Find where the given text appears and provide that cell's center as [x, y] coordinate. 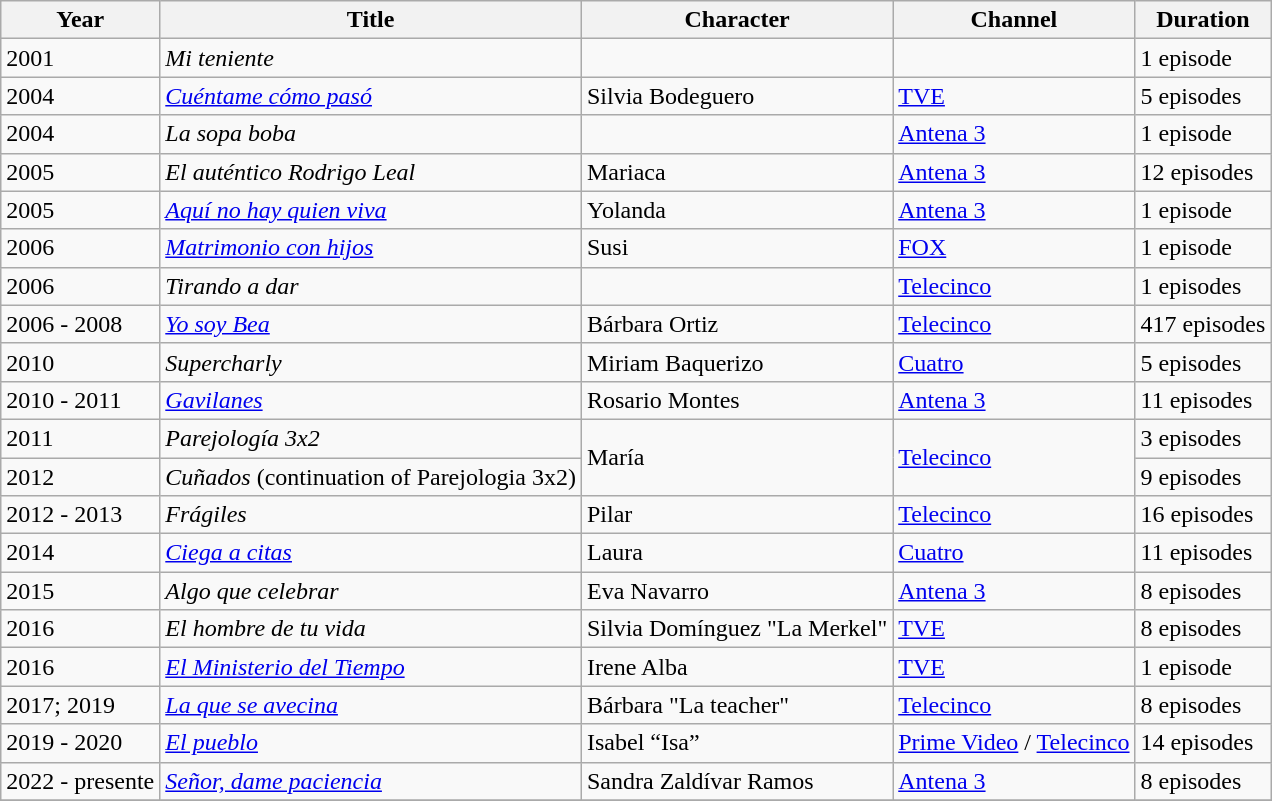
2022 - presente [80, 781]
Character [736, 20]
Isabel “Isa” [736, 743]
1 episodes [1203, 286]
2017; 2019 [80, 705]
2012 - 2013 [80, 515]
El hombre de tu vida [371, 629]
La sopa boba [371, 134]
2010 - 2011 [80, 400]
Aquí no hay quien viva [371, 210]
Algo que celebrar [371, 591]
12 episodes [1203, 172]
Prime Video / Telecinco [1014, 743]
El auténtico Rodrigo Leal [371, 172]
Sandra Zaldívar Ramos [736, 781]
Pilar [736, 515]
Mi teniente [371, 58]
Cuñados (continuation of Parejologia 3x2) [371, 477]
Tirando a dar [371, 286]
La que se avecina [371, 705]
3 episodes [1203, 438]
Duration [1203, 20]
2010 [80, 362]
María [736, 457]
Channel [1014, 20]
Susi [736, 248]
Supercharly [371, 362]
9 episodes [1203, 477]
Bárbara Ortiz [736, 324]
2006 - 2008 [80, 324]
2019 - 2020 [80, 743]
2015 [80, 591]
417 episodes [1203, 324]
Title [371, 20]
Irene Alba [736, 667]
Laura [736, 553]
Bárbara "La teacher" [736, 705]
Silvia Domínguez "La Merkel" [736, 629]
Miriam Baquerizo [736, 362]
Mariaca [736, 172]
FOX [1014, 248]
2011 [80, 438]
14 episodes [1203, 743]
Yolanda [736, 210]
Silvia Bodeguero [736, 96]
El pueblo [371, 743]
Frágiles [371, 515]
Ciega a citas [371, 553]
Cuéntame cómo pasó [371, 96]
Señor, dame paciencia [371, 781]
Yo soy Bea [371, 324]
Rosario Montes [736, 400]
2012 [80, 477]
16 episodes [1203, 515]
2014 [80, 553]
Gavilanes [371, 400]
Eva Navarro [736, 591]
El Ministerio del Tiempo [371, 667]
Year [80, 20]
2001 [80, 58]
Matrimonio con hijos [371, 248]
Parejología 3x2 [371, 438]
